From the cell containing the given text, extract its center point as (X, Y) coordinate. 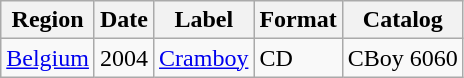
Date (124, 20)
Cramboy (204, 58)
Catalog (402, 20)
CD (298, 58)
CBoy 6060 (402, 58)
Format (298, 20)
2004 (124, 58)
Label (204, 20)
Region (48, 20)
Belgium (48, 58)
